Provide the (x, y) coordinate of the cell's center where the given text is located.  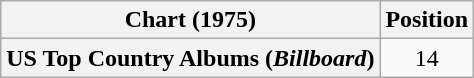
Chart (1975) (190, 20)
US Top Country Albums (Billboard) (190, 58)
Position (427, 20)
14 (427, 58)
